Locate the cell with the specified text and output its (x, y) center coordinate. 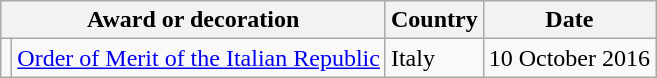
10 October 2016 (569, 58)
Country (434, 20)
Italy (434, 58)
Date (569, 20)
Award or decoration (194, 20)
Order of Merit of the Italian Republic (199, 58)
